Return the [x, y] coordinate for the center point of the cell that contains the specified text.  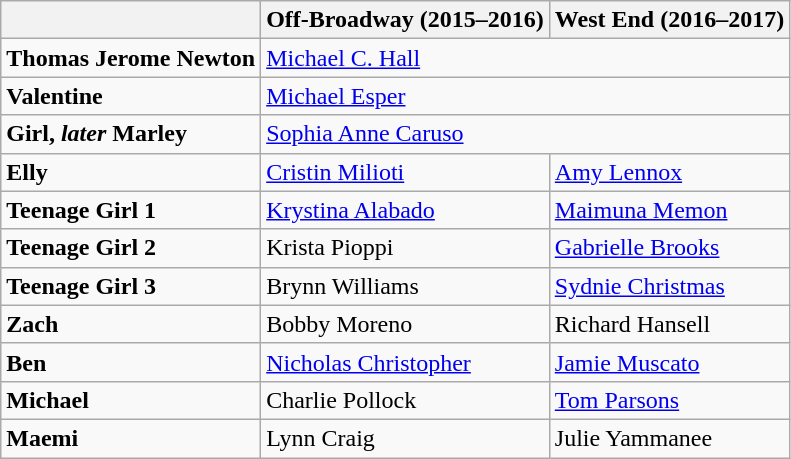
Tom Parsons [669, 400]
Ben [131, 362]
Lynn Craig [406, 438]
Sydnie Christmas [669, 286]
Cristin Milioti [406, 172]
Maemi [131, 438]
Charlie Pollock [406, 400]
Off-Broadway (2015–2016) [406, 20]
Teenage Girl 1 [131, 210]
Nicholas Christopher [406, 362]
Michael Esper [526, 96]
Valentine [131, 96]
Richard Hansell [669, 324]
Brynn Williams [406, 286]
Zach [131, 324]
Maimuna Memon [669, 210]
Bobby Moreno [406, 324]
Jamie Muscato [669, 362]
Teenage Girl 2 [131, 248]
Amy Lennox [669, 172]
Michael [131, 400]
Michael C. Hall [526, 58]
Thomas Jerome Newton [131, 58]
Sophia Anne Caruso [526, 134]
Gabrielle Brooks [669, 248]
Elly [131, 172]
West End (2016–2017) [669, 20]
Krista Pioppi [406, 248]
Girl, later Marley [131, 134]
Julie Yammanee [669, 438]
Teenage Girl 3 [131, 286]
Krystina Alabado [406, 210]
